Identify which cell holds the provided text, then report its [X, Y] central coordinate. 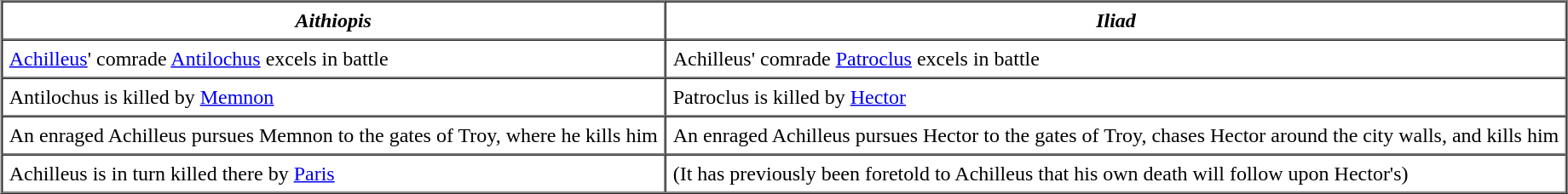
Iliad [1116, 20]
Achilleus' comrade Patroclus excels in battle [1116, 58]
An enraged Achilleus pursues Memnon to the gates of Troy, where he kills him [334, 134]
Antilochus is killed by Memnon [334, 97]
Aithiopis [334, 20]
Achilleus' comrade Antilochus excels in battle [334, 58]
Achilleus is in turn killed there by Paris [334, 174]
An enraged Achilleus pursues Hector to the gates of Troy, chases Hector around the city walls, and kills him [1116, 134]
Patroclus is killed by Hector [1116, 97]
(It has previously been foretold to Achilleus that his own death will follow upon Hector's) [1116, 174]
